Return the (x, y) coordinate for the center point of the cell that contains the specified text.  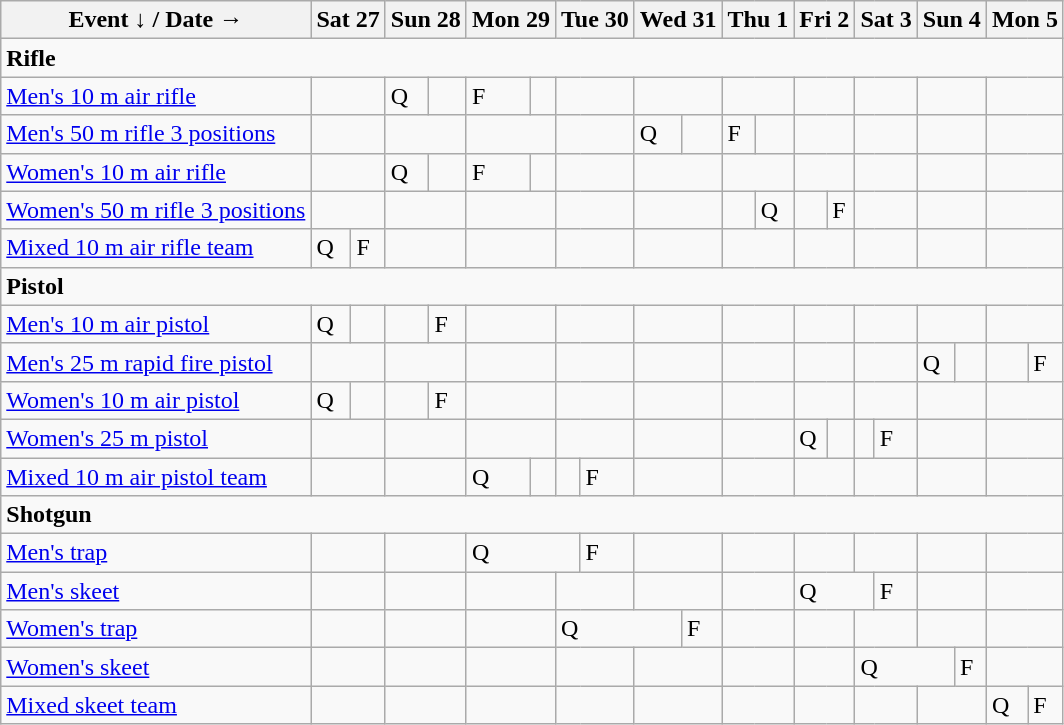
Mon 5 (1024, 20)
Women's trap (156, 629)
Women's 10 m air rifle (156, 172)
Women's 10 m air pistol (156, 400)
Women's skeet (156, 667)
Sat 3 (886, 20)
Rifle (532, 58)
Men's 50 m rifle 3 positions (156, 134)
Women's 25 m pistol (156, 438)
Wed 31 (678, 20)
Sun 28 (426, 20)
Mixed skeet team (156, 705)
Event ↓ / Date → (156, 20)
Sun 4 (952, 20)
Men's 10 m air pistol (156, 324)
Men's trap (156, 553)
Tue 30 (594, 20)
Men's 25 m rapid fire pistol (156, 362)
Thu 1 (758, 20)
Shotgun (532, 515)
Pistol (532, 286)
Men's skeet (156, 591)
Mixed 10 m air rifle team (156, 248)
Women's 50 m rifle 3 positions (156, 210)
Mixed 10 m air pistol team (156, 477)
Mon 29 (510, 20)
Men's 10 m air rifle (156, 96)
Sat 27 (348, 20)
Fri 2 (824, 20)
